Provide the [X, Y] coordinate of the cell's center where the given text is located.  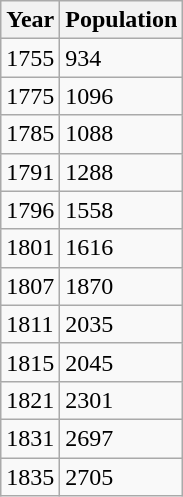
934 [122, 58]
1831 [30, 438]
1088 [122, 134]
1811 [30, 324]
2705 [122, 477]
1870 [122, 286]
1835 [30, 477]
1616 [122, 248]
1775 [30, 96]
2035 [122, 324]
1755 [30, 58]
1821 [30, 400]
Year [30, 20]
1791 [30, 172]
2697 [122, 438]
1801 [30, 248]
1558 [122, 210]
1096 [122, 96]
1288 [122, 172]
1815 [30, 362]
2045 [122, 362]
2301 [122, 400]
1807 [30, 286]
Population [122, 20]
1796 [30, 210]
1785 [30, 134]
